Scan for the cell matching the given text and deliver its (X, Y) coordinate at center. 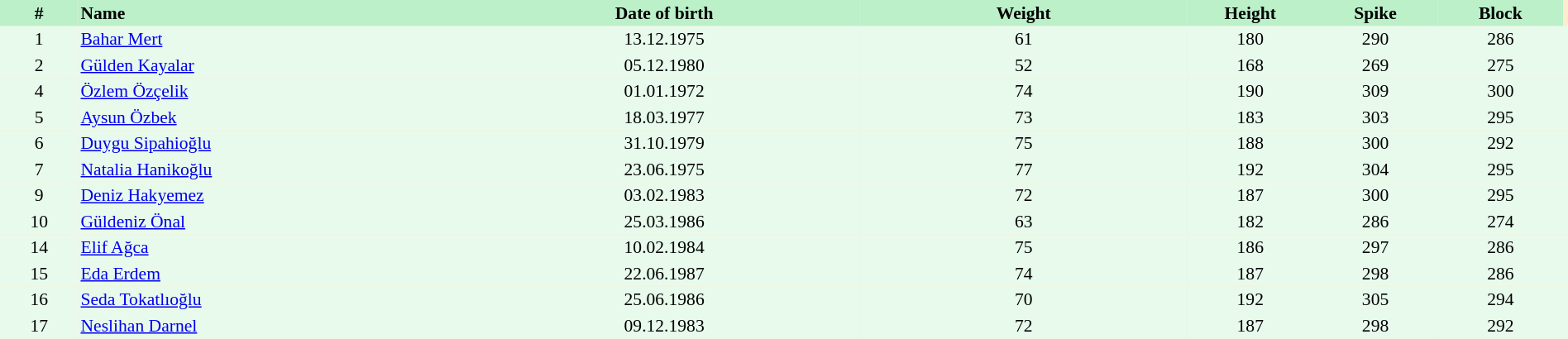
Neslihan Darnel (273, 326)
Aysun Özbek (273, 117)
01.01.1972 (664, 91)
190 (1250, 91)
Deniz Hakyemez (273, 195)
Duygu Sipahioğlu (273, 144)
294 (1500, 299)
183 (1250, 117)
Eda Erdem (273, 274)
10.02.1984 (664, 248)
Name (273, 13)
303 (1374, 117)
73 (1024, 117)
23.06.1975 (664, 169)
6 (39, 144)
186 (1250, 248)
Elif Ağca (273, 248)
15 (39, 274)
Natalia Hanikoğlu (273, 169)
# (39, 13)
7 (39, 169)
269 (1374, 65)
274 (1500, 222)
13.12.1975 (664, 40)
Block (1500, 13)
25.03.1986 (664, 222)
25.06.1986 (664, 299)
77 (1024, 169)
275 (1500, 65)
2 (39, 65)
17 (39, 326)
10 (39, 222)
168 (1250, 65)
305 (1374, 299)
Seda Tokatlıoğlu (273, 299)
Height (1250, 13)
Gülden Kayalar (273, 65)
1 (39, 40)
304 (1374, 169)
4 (39, 91)
14 (39, 248)
180 (1250, 40)
16 (39, 299)
297 (1374, 248)
18.03.1977 (664, 117)
5 (39, 117)
9 (39, 195)
290 (1374, 40)
22.06.1987 (664, 274)
Bahar Mert (273, 40)
309 (1374, 91)
63 (1024, 222)
09.12.1983 (664, 326)
182 (1250, 222)
61 (1024, 40)
188 (1250, 144)
Güldeniz Önal (273, 222)
Date of birth (664, 13)
Weight (1024, 13)
31.10.1979 (664, 144)
05.12.1980 (664, 65)
52 (1024, 65)
Spike (1374, 13)
Özlem Özçelik (273, 91)
03.02.1983 (664, 195)
70 (1024, 299)
